Identify which cell holds the provided text, then report its [X, Y] central coordinate. 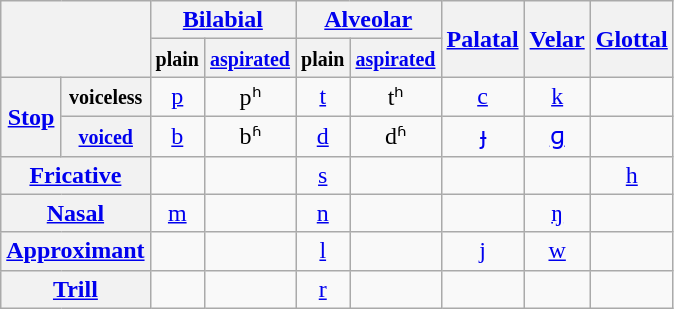
w [557, 251]
m [177, 213]
Nasal [76, 213]
t [323, 97]
h [632, 175]
b [177, 136]
d [323, 136]
Bilabial [222, 20]
dʱ [396, 136]
bʱ [250, 136]
Velar [557, 39]
p [177, 97]
Trill [76, 289]
pʰ [250, 97]
Palatal [482, 39]
s [323, 175]
Alveolar [368, 20]
ɡ [557, 136]
ŋ [557, 213]
Glottal [632, 39]
tʰ [396, 97]
j [482, 251]
ɟ [482, 136]
c [482, 97]
voiceless [106, 97]
voiced [106, 136]
n [323, 213]
r [323, 289]
Fricative [76, 175]
Stop [32, 116]
l [323, 251]
Approximant [76, 251]
k [557, 97]
